Identify which cell holds the provided text, then report its (X, Y) central coordinate. 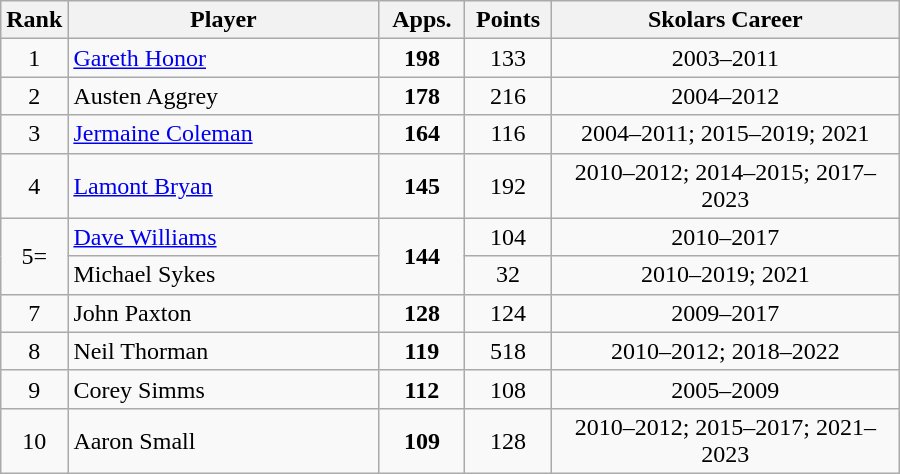
Lamont Bryan (224, 186)
144 (422, 256)
108 (508, 389)
1 (34, 58)
198 (422, 58)
9 (34, 389)
2010–2012; 2015–2017; 2021–2023 (726, 440)
104 (508, 237)
216 (508, 96)
2004–2011; 2015–2019; 2021 (726, 134)
Skolars Career (726, 20)
Player (224, 20)
4 (34, 186)
2 (34, 96)
5= (34, 256)
112 (422, 389)
John Paxton (224, 313)
2004–2012 (726, 96)
2010–2019; 2021 (726, 275)
178 (422, 96)
Aaron Small (224, 440)
109 (422, 440)
145 (422, 186)
10 (34, 440)
124 (508, 313)
8 (34, 351)
Corey Simms (224, 389)
Michael Sykes (224, 275)
116 (508, 134)
2010–2012; 2014–2015; 2017–2023 (726, 186)
192 (508, 186)
2009–2017 (726, 313)
3 (34, 134)
Neil Thorman (224, 351)
Points (508, 20)
2010–2012; 2018–2022 (726, 351)
Apps. (422, 20)
119 (422, 351)
2003–2011 (726, 58)
Austen Aggrey (224, 96)
Dave Williams (224, 237)
2010–2017 (726, 237)
133 (508, 58)
Jermaine Coleman (224, 134)
7 (34, 313)
518 (508, 351)
164 (422, 134)
32 (508, 275)
2005–2009 (726, 389)
Rank (34, 20)
Gareth Honor (224, 58)
